Extract the [X, Y] coordinate from the center of the cell holding the provided text.  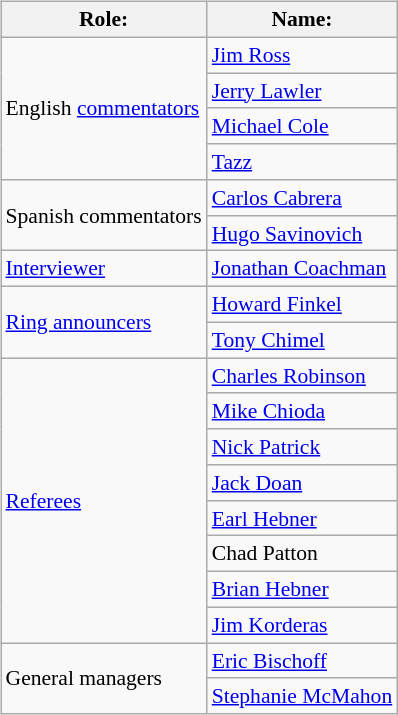
Eric Bischoff [302, 661]
Referees [103, 500]
Jerry Lawler [302, 91]
Jonathan Coachman [302, 269]
Charles Robinson [302, 376]
Stephanie McMahon [302, 696]
Jim Korderas [302, 625]
Howard Finkel [302, 305]
General managers [103, 678]
Carlos Cabrera [302, 198]
Earl Hebner [302, 518]
Name: [302, 20]
Brian Hebner [302, 590]
Ring announcers [103, 322]
Michael Cole [302, 126]
Nick Patrick [302, 447]
Role: [103, 20]
Jim Ross [302, 55]
Hugo Savinovich [302, 233]
Spanish commentators [103, 216]
Jack Doan [302, 483]
English commentators [103, 108]
Interviewer [103, 269]
Chad Patton [302, 554]
Tazz [302, 162]
Tony Chimel [302, 340]
Mike Chioda [302, 411]
